Identify which cell holds the provided text, then report its [x, y] central coordinate. 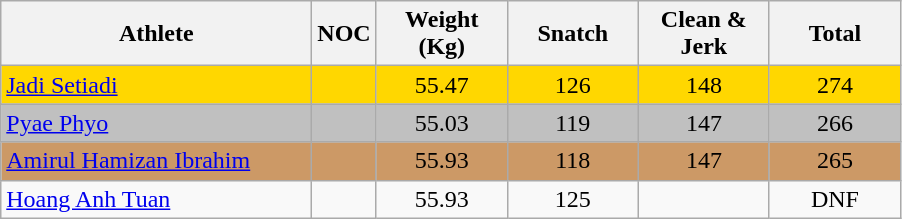
Weight (Kg) [442, 34]
Jadi Setiadi [156, 85]
NOC [344, 34]
Clean & Jerk [704, 34]
55.03 [442, 123]
Amirul Hamizan Ibrahim [156, 161]
Hoang Anh Tuan [156, 199]
119 [572, 123]
118 [572, 161]
125 [572, 199]
Total [834, 34]
266 [834, 123]
265 [834, 161]
Pyae Phyo [156, 123]
55.47 [442, 85]
274 [834, 85]
126 [572, 85]
148 [704, 85]
Snatch [572, 34]
Athlete [156, 34]
DNF [834, 199]
